Capture the cell that displays the provided text and extract its [x, y] central coordinate. 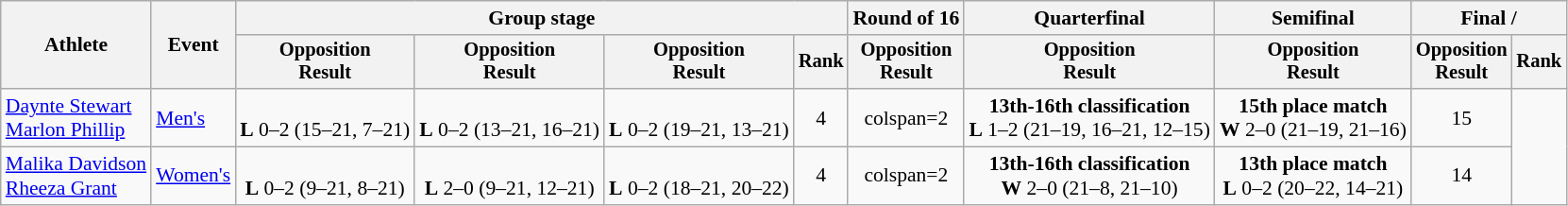
14 [1461, 176]
Group stage [542, 18]
L 0–2 (18–21, 20–22) [699, 176]
L 0–2 (13–21, 16–21) [510, 117]
13th-16th classificationL 1–2 (21–19, 16–21, 12–15) [1089, 117]
Quarterfinal [1089, 18]
Men's [193, 117]
Athlete [76, 45]
Semifinal [1313, 18]
L 2–0 (9–21, 12–21) [510, 176]
Event [193, 45]
Malika DavidsonRheeza Grant [76, 176]
Round of 16 [906, 18]
Final / [1489, 18]
Women's [193, 176]
13th place matchL 0–2 (20–22, 14–21) [1313, 176]
15 [1461, 117]
15th place matchW 2–0 (21–19, 21–16) [1313, 117]
L 0–2 (19–21, 13–21) [699, 117]
Daynte StewartMarlon Phillip [76, 117]
L 0–2 (9–21, 8–21) [325, 176]
L 0–2 (15–21, 7–21) [325, 117]
13th-16th classificationW 2–0 (21–8, 21–10) [1089, 176]
